Capture the cell that displays the provided text and extract its (x, y) central coordinate. 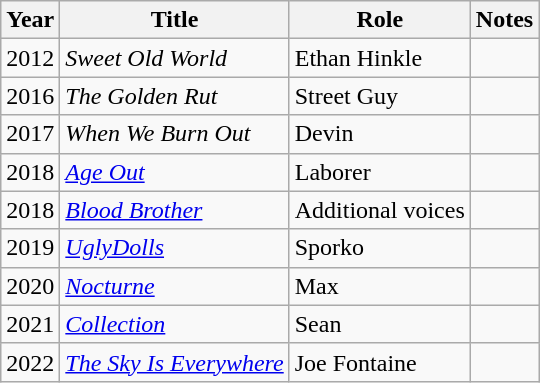
Role (380, 20)
Sean (380, 324)
Devin (380, 134)
When We Burn Out (174, 134)
Blood Brother (174, 210)
2021 (30, 324)
2022 (30, 362)
Sweet Old World (174, 58)
Notes (504, 20)
Collection (174, 324)
2016 (30, 96)
2012 (30, 58)
2019 (30, 248)
Ethan Hinkle (380, 58)
Laborer (380, 172)
Joe Fontaine (380, 362)
Additional voices (380, 210)
Sporko (380, 248)
UglyDolls (174, 248)
Max (380, 286)
Title (174, 20)
2017 (30, 134)
2020 (30, 286)
The Sky Is Everywhere (174, 362)
The Golden Rut (174, 96)
Street Guy (380, 96)
Nocturne (174, 286)
Age Out (174, 172)
Year (30, 20)
